Identify which cell holds the provided text, then report its [x, y] central coordinate. 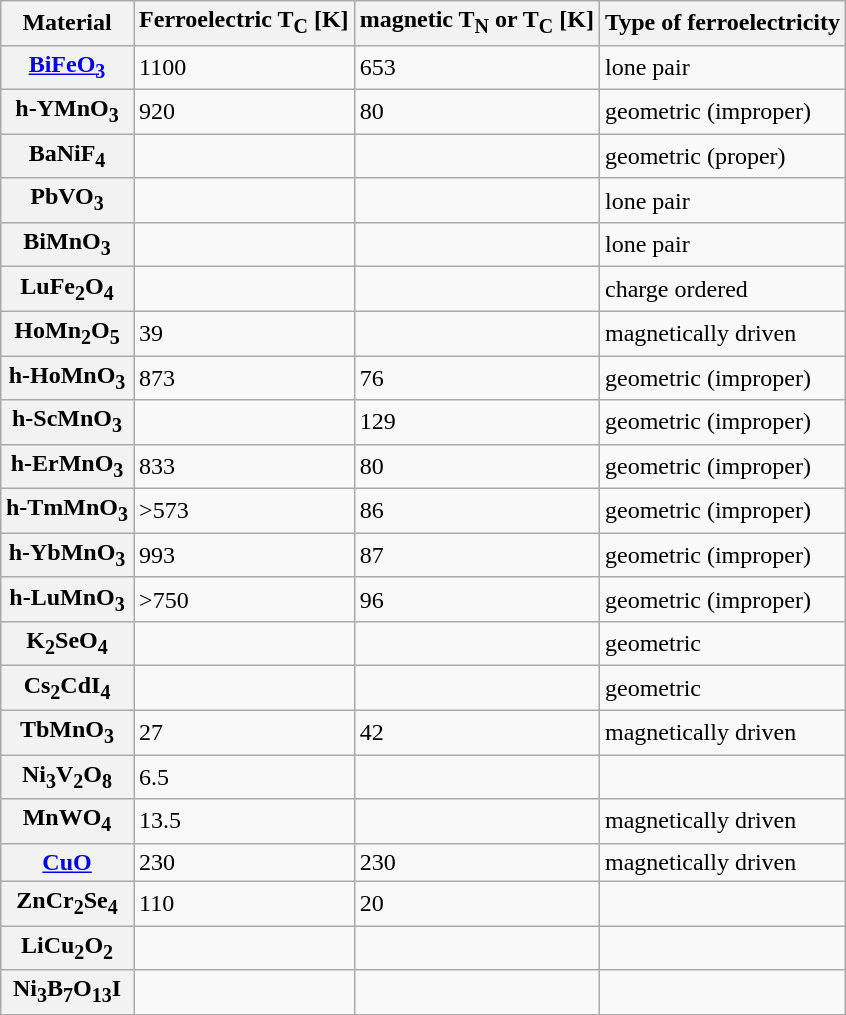
h-HoMnO3 [66, 378]
42 [476, 732]
20 [476, 903]
Ni3V2O8 [66, 777]
Ni3B7O13I [66, 992]
>750 [244, 599]
magnetic TN or TC [K] [476, 23]
h-ErMnO3 [66, 466]
h-ScMnO3 [66, 422]
ZnCr2Se4 [66, 903]
BiMnO3 [66, 244]
charge ordered [722, 289]
h-TmMnO3 [66, 511]
1100 [244, 67]
HoMn2O5 [66, 333]
Cs2CdI4 [66, 688]
129 [476, 422]
TbMnO3 [66, 732]
geometric (proper) [722, 156]
39 [244, 333]
LuFe2O4 [66, 289]
87 [476, 555]
6.5 [244, 777]
Ferroelectric TC [K] [244, 23]
h-LuMnO3 [66, 599]
Type of ferroelectricity [722, 23]
LiCu2O2 [66, 948]
653 [476, 67]
13.5 [244, 821]
MnWO4 [66, 821]
CuO [66, 862]
96 [476, 599]
920 [244, 111]
993 [244, 555]
76 [476, 378]
PbVO3 [66, 200]
h-YbMnO3 [66, 555]
110 [244, 903]
>573 [244, 511]
873 [244, 378]
BaNiF4 [66, 156]
27 [244, 732]
Material [66, 23]
h-YMnO3 [66, 111]
BiFeO3 [66, 67]
833 [244, 466]
86 [476, 511]
K2SeO4 [66, 644]
